Find where the given text appears and provide that cell's center as [X, Y] coordinate. 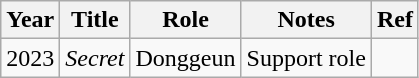
Year [30, 20]
Ref [394, 20]
2023 [30, 58]
Secret [95, 58]
Notes [306, 20]
Donggeun [186, 58]
Title [95, 20]
Support role [306, 58]
Role [186, 20]
